Identify which cell holds the provided text, then report its (X, Y) central coordinate. 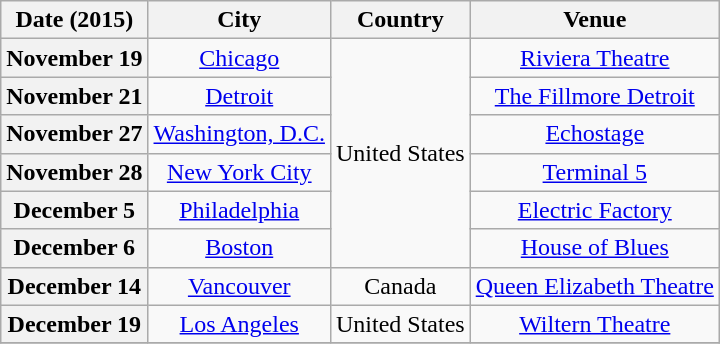
December 6 (74, 248)
November 27 (74, 134)
The Fillmore Detroit (594, 96)
House of Blues (594, 248)
November 28 (74, 172)
Los Angeles (239, 324)
Chicago (239, 58)
Country (400, 20)
November 19 (74, 58)
Washington, D.C. (239, 134)
Vancouver (239, 286)
New York City (239, 172)
November 21 (74, 96)
Queen Elizabeth Theatre (594, 286)
Echostage (594, 134)
Terminal 5 (594, 172)
Date (2015) (74, 20)
Boston (239, 248)
December 5 (74, 210)
Canada (400, 286)
Electric Factory (594, 210)
Detroit (239, 96)
City (239, 20)
Wiltern Theatre (594, 324)
Venue (594, 20)
December 14 (74, 286)
Riviera Theatre (594, 58)
December 19 (74, 324)
Philadelphia (239, 210)
